Capture the cell that displays the provided text and extract its (X, Y) central coordinate. 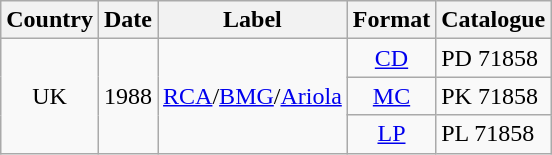
MC (391, 96)
Country (50, 20)
Date (128, 20)
UK (50, 96)
LP (391, 134)
PK 71858 (494, 96)
Format (391, 20)
PL 71858 (494, 134)
Label (253, 20)
CD (391, 58)
1988 (128, 96)
Catalogue (494, 20)
RCA/BMG/Ariola (253, 96)
PD 71858 (494, 58)
